Pinpoint the cell where the given text exists, returning its [x, y] midpoint coordinate. 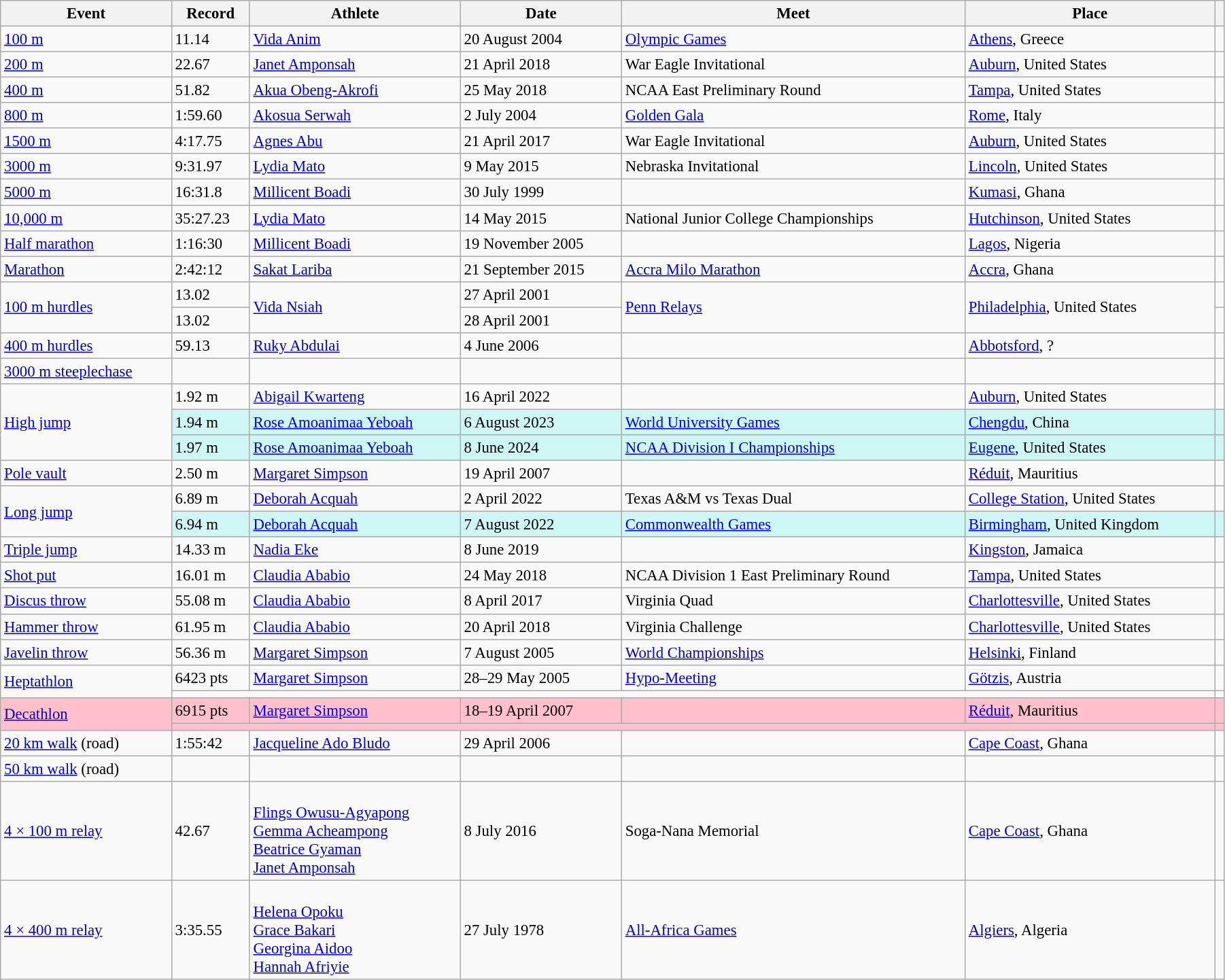
Abigail Kwarteng [355, 397]
3:35.55 [211, 930]
20 August 2004 [541, 39]
Texas A&M vs Texas Dual [793, 499]
Date [541, 14]
14 May 2015 [541, 218]
Javelin throw [86, 652]
50 km walk (road) [86, 769]
27 July 1978 [541, 930]
4 June 2006 [541, 346]
NCAA East Preliminary Round [793, 90]
56.36 m [211, 652]
28 April 2001 [541, 320]
27 April 2001 [541, 294]
29 April 2006 [541, 743]
Chengdu, China [1090, 422]
Nadia Eke [355, 550]
National Junior College Championships [793, 218]
16.01 m [211, 576]
1.92 m [211, 397]
4 × 400 m relay [86, 930]
20 April 2018 [541, 627]
Kingston, Jamaica [1090, 550]
6.94 m [211, 525]
Algiers, Algeria [1090, 930]
Soga-Nana Memorial [793, 831]
24 May 2018 [541, 576]
Decathlon [86, 714]
World Championships [793, 652]
Commonwealth Games [793, 525]
16 April 2022 [541, 397]
28–29 May 2005 [541, 678]
Nebraska Invitational [793, 167]
Jacqueline Ado Bludo [355, 743]
Virginia Quad [793, 601]
Flings Owusu-AgyapongGemma AcheampongBeatrice GyamanJanet Amponsah [355, 831]
8 June 2019 [541, 550]
20 km walk (road) [86, 743]
Götzis, Austria [1090, 678]
400 m [86, 90]
25 May 2018 [541, 90]
Athens, Greece [1090, 39]
8 June 2024 [541, 448]
All-Africa Games [793, 930]
Event [86, 14]
55.08 m [211, 601]
Helena OpokuGrace BakariGeorgina AidooHannah Afriyie [355, 930]
Janet Amponsah [355, 65]
9 May 2015 [541, 167]
Athlete [355, 14]
Triple jump [86, 550]
Hypo-Meeting [793, 678]
21 April 2017 [541, 141]
Hutchinson, United States [1090, 218]
7 August 2022 [541, 525]
Akua Obeng-Akrofi [355, 90]
Long jump [86, 511]
9:31.97 [211, 167]
Shot put [86, 576]
400 m hurdles [86, 346]
Sakat Lariba [355, 269]
2:42:12 [211, 269]
Agnes Abu [355, 141]
Penn Relays [793, 307]
100 m [86, 39]
8 April 2017 [541, 601]
6.89 m [211, 499]
7 August 2005 [541, 652]
Ruky Abdulai [355, 346]
Heptathlon [86, 681]
100 m hurdles [86, 307]
Half marathon [86, 243]
College Station, United States [1090, 499]
Rome, Italy [1090, 116]
800 m [86, 116]
42.67 [211, 831]
11.14 [211, 39]
Accra Milo Marathon [793, 269]
2 July 2004 [541, 116]
6 August 2023 [541, 422]
1.94 m [211, 422]
18–19 April 2007 [541, 711]
Abbotsford, ? [1090, 346]
Kumasi, Ghana [1090, 192]
Meet [793, 14]
1500 m [86, 141]
Virginia Challenge [793, 627]
59.13 [211, 346]
1:59.60 [211, 116]
Vida Nsiah [355, 307]
High jump [86, 423]
4:17.75 [211, 141]
Pole vault [86, 474]
Marathon [86, 269]
22.67 [211, 65]
Birmingham, United Kingdom [1090, 525]
Eugene, United States [1090, 448]
3000 m [86, 167]
21 April 2018 [541, 65]
19 April 2007 [541, 474]
200 m [86, 65]
30 July 1999 [541, 192]
19 November 2005 [541, 243]
Lincoln, United States [1090, 167]
Discus throw [86, 601]
Philadelphia, United States [1090, 307]
10,000 m [86, 218]
21 September 2015 [541, 269]
8 July 2016 [541, 831]
Golden Gala [793, 116]
Olympic Games [793, 39]
6915 pts [211, 711]
Hammer throw [86, 627]
16:31.8 [211, 192]
Lagos, Nigeria [1090, 243]
Helsinki, Finland [1090, 652]
3000 m steeplechase [86, 371]
2.50 m [211, 474]
51.82 [211, 90]
World University Games [793, 422]
6423 pts [211, 678]
35:27.23 [211, 218]
NCAA Division 1 East Preliminary Round [793, 576]
1:16:30 [211, 243]
1:55:42 [211, 743]
2 April 2022 [541, 499]
1.97 m [211, 448]
4 × 100 m relay [86, 831]
Record [211, 14]
61.95 m [211, 627]
14.33 m [211, 550]
NCAA Division I Championships [793, 448]
Akosua Serwah [355, 116]
Vida Anim [355, 39]
Place [1090, 14]
Accra, Ghana [1090, 269]
5000 m [86, 192]
